Provide the (X, Y) coordinate of the cell's center where the given text is located.  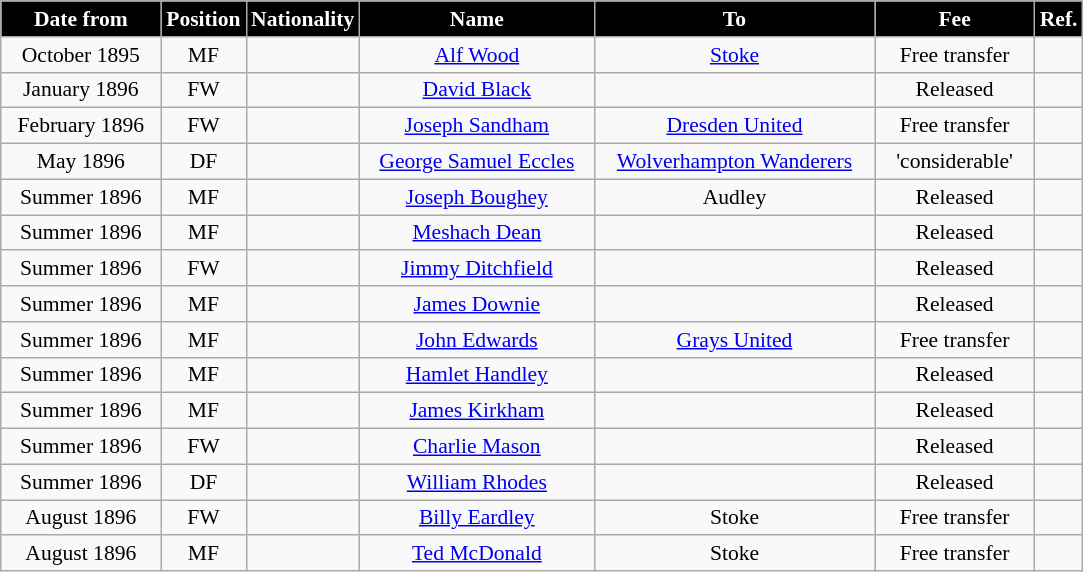
February 1896 (81, 126)
Joseph Boughey (476, 197)
Billy Eardley (476, 518)
'considerable' (955, 162)
Dresden United (734, 126)
Wolverhampton Wanderers (734, 162)
James Kirkham (476, 411)
May 1896 (81, 162)
October 1895 (81, 55)
George Samuel Eccles (476, 162)
Jimmy Ditchfield (476, 269)
Meshach Dean (476, 233)
Position (204, 19)
Date from (81, 19)
Grays United (734, 340)
January 1896 (81, 90)
Charlie Mason (476, 447)
Ref. (1059, 19)
David Black (476, 90)
William Rhodes (476, 482)
Nationality (302, 19)
Fee (955, 19)
Audley (734, 197)
Alf Wood (476, 55)
Joseph Sandham (476, 126)
James Downie (476, 304)
John Edwards (476, 340)
Hamlet Handley (476, 375)
Ted McDonald (476, 554)
To (734, 19)
Name (476, 19)
